Pinpoint the cell where the given text exists, returning its (x, y) midpoint coordinate. 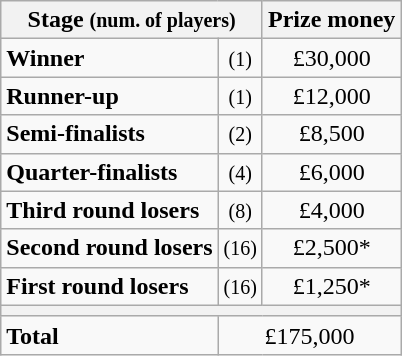
Winner (110, 58)
First round losers (110, 286)
£175,000 (310, 335)
£1,250* (331, 286)
£30,000 (331, 58)
£6,000 (331, 172)
Runner-up (110, 96)
£12,000 (331, 96)
(4) (240, 172)
£8,500 (331, 134)
£4,000 (331, 210)
Semi-finalists (110, 134)
Quarter-finalists (110, 172)
(2) (240, 134)
Second round losers (110, 248)
Prize money (331, 20)
Total (110, 335)
(8) (240, 210)
Third round losers (110, 210)
£2,500* (331, 248)
Stage (num. of players) (132, 20)
